Detect which cell encompasses the target text, then output its (X, Y) center coordinate. 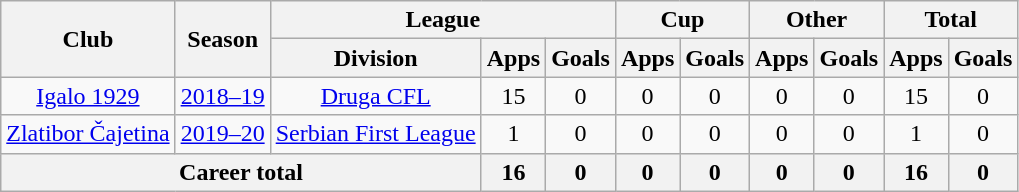
League (442, 20)
Serbian First League (376, 134)
2018–19 (222, 96)
Druga CFL (376, 96)
Career total (241, 172)
Other (817, 20)
Division (376, 58)
Total (951, 20)
Club (88, 39)
Igalo 1929 (88, 96)
Cup (682, 20)
Season (222, 39)
2019–20 (222, 134)
Zlatibor Čajetina (88, 134)
